Detect which cell encompasses the target text, then output its (x, y) center coordinate. 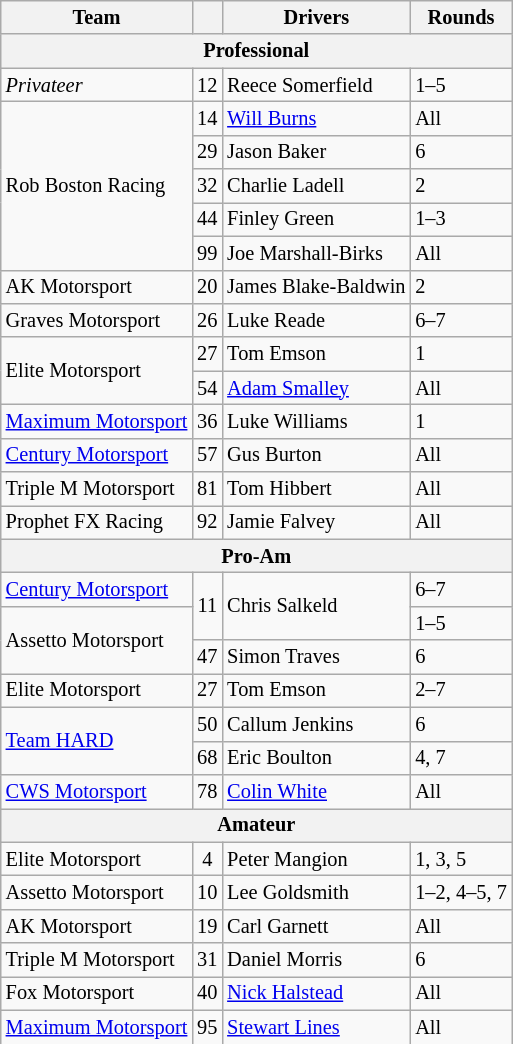
Peter Mangion (316, 859)
68 (207, 758)
Rounds (460, 17)
Reece Somerfield (316, 85)
Nick Halstead (316, 993)
Eric Boulton (316, 758)
Joe Marshall-Birks (316, 253)
31 (207, 960)
Luke Williams (316, 421)
29 (207, 152)
20 (207, 287)
Team (96, 17)
32 (207, 186)
57 (207, 455)
50 (207, 724)
Amateur (256, 825)
81 (207, 489)
2–7 (460, 690)
Fox Motorsport (96, 993)
Drivers (316, 17)
Jamie Falvey (316, 522)
19 (207, 926)
54 (207, 388)
Finley Green (316, 219)
11 (207, 606)
99 (207, 253)
Graves Motorsport (96, 320)
Daniel Morris (316, 960)
1–3 (460, 219)
44 (207, 219)
Gus Burton (316, 455)
Chris Salkeld (316, 606)
Privateer (96, 85)
Rob Boston Racing (96, 185)
Luke Reade (316, 320)
Colin White (316, 791)
Will Burns (316, 118)
Pro-Am (256, 556)
14 (207, 118)
36 (207, 421)
1, 3, 5 (460, 859)
12 (207, 85)
40 (207, 993)
Professional (256, 51)
Charlie Ladell (316, 186)
Simon Traves (316, 657)
CWS Motorsport (96, 791)
78 (207, 791)
Lee Goldsmith (316, 892)
Stewart Lines (316, 1027)
4 (207, 859)
4, 7 (460, 758)
Team HARD (96, 740)
Prophet FX Racing (96, 522)
47 (207, 657)
10 (207, 892)
95 (207, 1027)
26 (207, 320)
Carl Garnett (316, 926)
James Blake-Baldwin (316, 287)
Adam Smalley (316, 388)
1–2, 4–5, 7 (460, 892)
Tom Hibbert (316, 489)
92 (207, 522)
Jason Baker (316, 152)
Callum Jenkins (316, 724)
